Pinpoint the cell where the given text exists, returning its [x, y] midpoint coordinate. 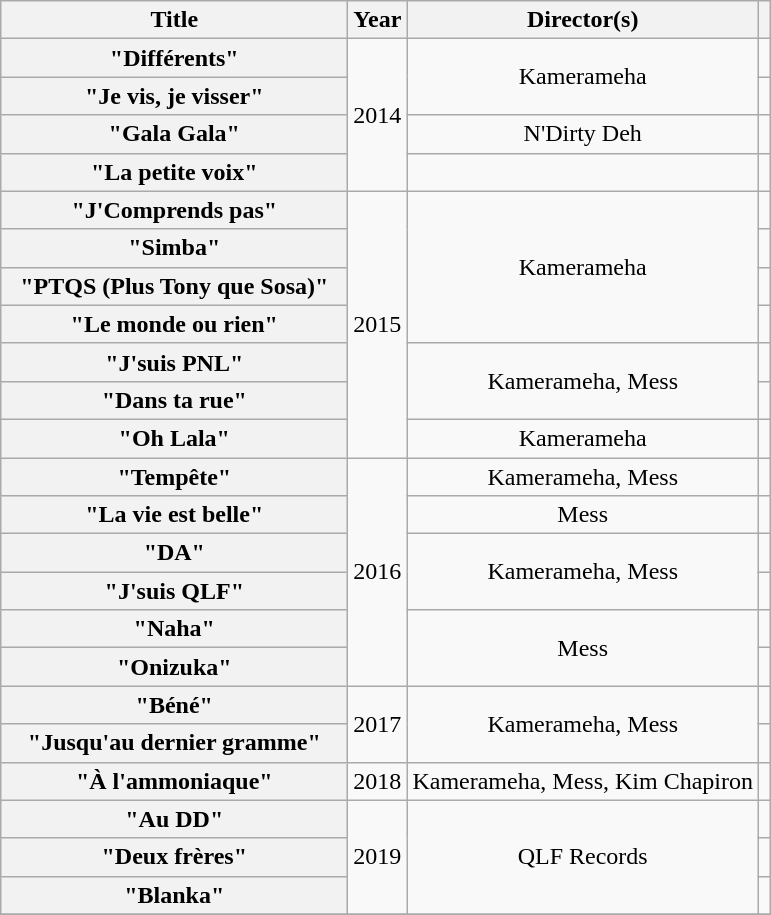
"Le monde ou rien" [174, 324]
2017 [378, 724]
"DA" [174, 553]
"Tempête" [174, 477]
"J'suis PNL" [174, 362]
2014 [378, 115]
"Onizuka" [174, 667]
"Naha" [174, 629]
2018 [378, 781]
QLF Records [583, 857]
"La petite voix" [174, 172]
2019 [378, 857]
"Oh Lala" [174, 438]
"Gala Gala" [174, 134]
Director(s) [583, 20]
"Simba" [174, 248]
"Blanka" [174, 895]
"Deux frères" [174, 857]
Year [378, 20]
"Jusqu'au dernier gramme" [174, 743]
"Je vis, je visser" [174, 96]
2015 [378, 324]
2016 [378, 572]
Kamerameha, Mess, Kim Chapiron [583, 781]
"Différents" [174, 58]
"PTQS (Plus Tony que Sosa)" [174, 286]
"Béné" [174, 705]
"Au DD" [174, 819]
"J'Comprends pas" [174, 210]
"J'suis QLF" [174, 591]
Title [174, 20]
"Dans ta rue" [174, 400]
"La vie est belle" [174, 515]
"À l'ammoniaque" [174, 781]
N'Dirty Deh [583, 134]
